Return the [X, Y] coordinate for the center point of the cell that contains the specified text.  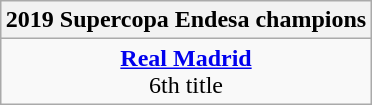
2019 Supercopa Endesa champions [186, 20]
Real Madrid6th title [186, 72]
